Locate the cell with the specified text and output its (x, y) center coordinate. 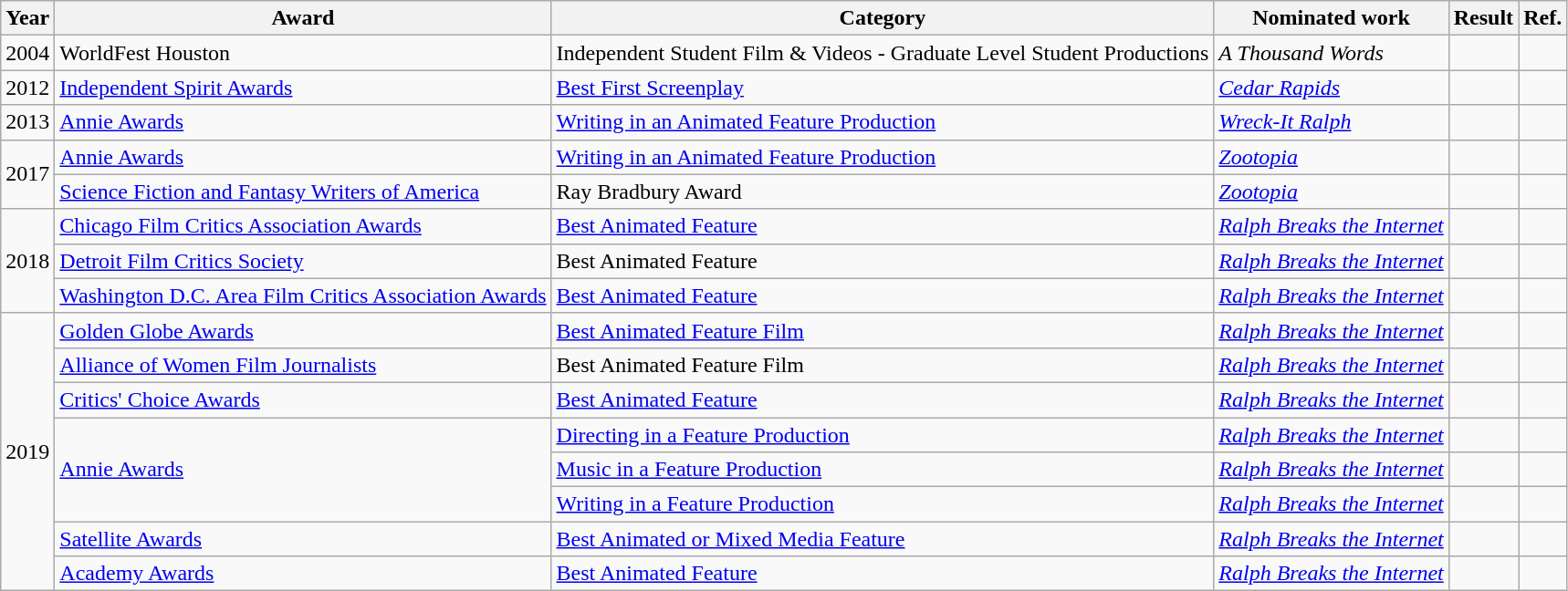
2004 (27, 53)
2013 (27, 122)
Music in a Feature Production (883, 470)
Directing in a Feature Production (883, 435)
Satellite Awards (303, 539)
Best First Screenplay (883, 88)
2017 (27, 174)
Detroit Film Critics Society (303, 261)
Year (27, 18)
2012 (27, 88)
Alliance of Women Film Journalists (303, 365)
Chicago Film Critics Association Awards (303, 226)
Golden Globe Awards (303, 330)
Washington D.C. Area Film Critics Association Awards (303, 295)
Result (1483, 18)
Wreck-It Ralph (1331, 122)
Best Animated or Mixed Media Feature (883, 539)
Ray Bradbury Award (883, 192)
Nominated work (1331, 18)
Writing in a Feature Production (883, 504)
Cedar Rapids (1331, 88)
Ref. (1542, 18)
A Thousand Words (1331, 53)
Category (883, 18)
Independent Spirit Awards (303, 88)
Academy Awards (303, 574)
Award (303, 18)
Science Fiction and Fantasy Writers of America (303, 192)
2019 (27, 451)
Independent Student Film & Videos - Graduate Level Student Productions (883, 53)
Critics' Choice Awards (303, 399)
WorldFest Houston (303, 53)
2018 (27, 261)
